Return the (X, Y) coordinate for the center point of the cell that contains the specified text.  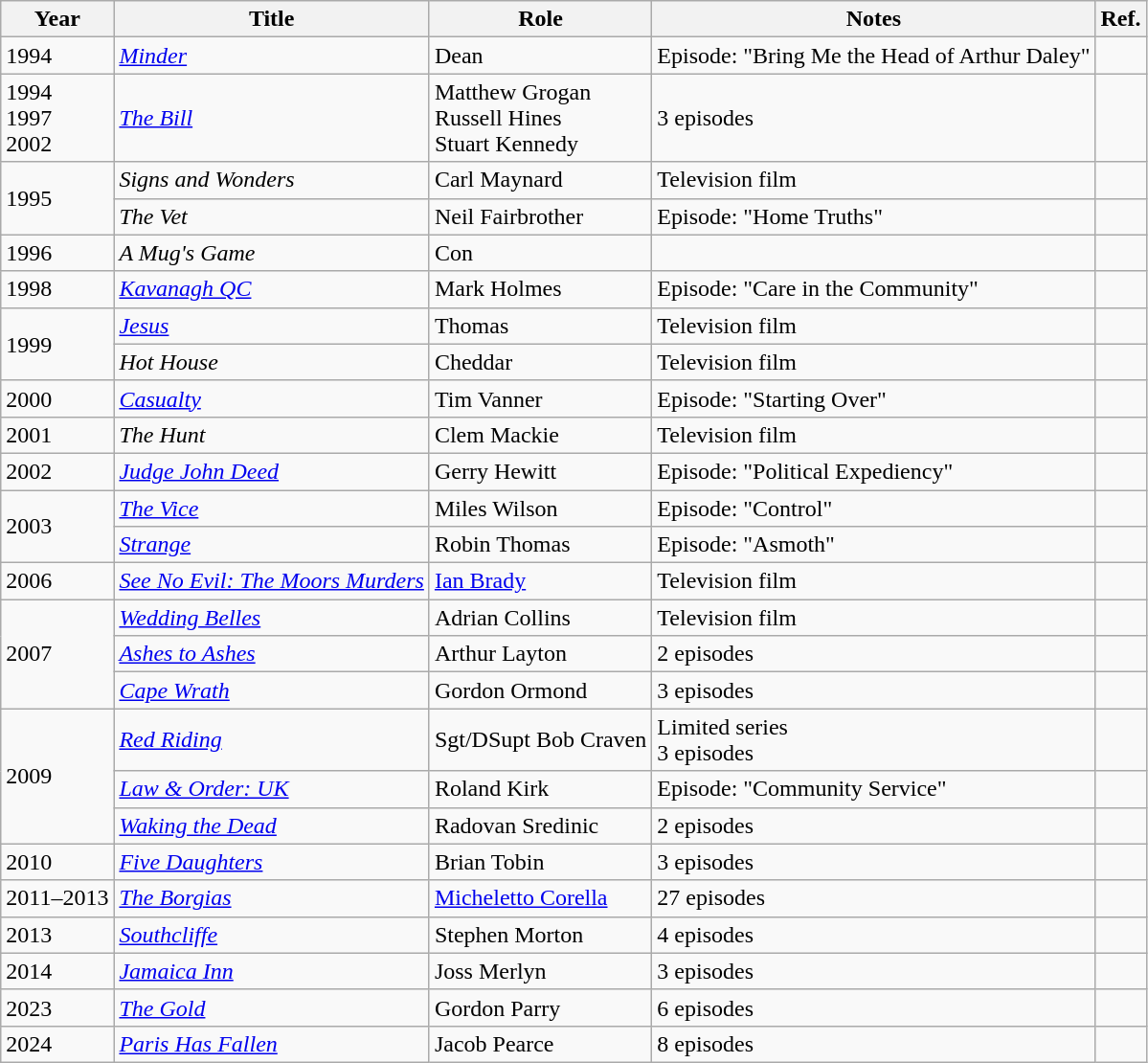
Casualty (272, 398)
Red Riding (272, 739)
Cheddar (540, 362)
The Vice (272, 509)
2000 (57, 398)
2011–2013 (57, 898)
Micheletto Corella (540, 898)
8 episodes (873, 1044)
The Gold (272, 1007)
Brian Tobin (540, 862)
Wedding Belles (272, 618)
Robin Thomas (540, 545)
Thomas (540, 326)
Carl Maynard (540, 180)
Notes (873, 19)
1995 (57, 198)
Dean (540, 56)
Year (57, 19)
Episode: "Political Expediency" (873, 471)
Tim Vanner (540, 398)
Southcliffe (272, 935)
Episode: "Control" (873, 509)
2007 (57, 654)
1999 (57, 344)
A Mug's Game (272, 253)
Episode: "Home Truths" (873, 216)
Episode: "Care in the Community" (873, 289)
The Hunt (272, 435)
Ashes to Ashes (272, 654)
Role (540, 19)
Limited series 3 episodes (873, 739)
Episode: "Community Service" (873, 789)
See No Evil: The Moors Murders (272, 581)
4 episodes (873, 935)
Ref. (1120, 19)
2024 (57, 1044)
Stephen Morton (540, 935)
1996 (57, 253)
Jesus (272, 326)
1998 (57, 289)
Paris Has Fallen (272, 1044)
Neil Fairbrother (540, 216)
Mark Holmes (540, 289)
Miles Wilson (540, 509)
Five Daughters (272, 862)
Radovan Sredinic (540, 826)
Judge John Deed (272, 471)
Gordon Parry (540, 1007)
Arthur Layton (540, 654)
Con (540, 253)
Law & Order: UK (272, 789)
The Vet (272, 216)
Jamaica Inn (272, 971)
Jacob Pearce (540, 1044)
Strange (272, 545)
Matthew GroganRussell HinesStuart Kennedy (540, 118)
Episode: "Starting Over" (873, 398)
The Borgias (272, 898)
2002 (57, 471)
27 episodes (873, 898)
Episode: "Bring Me the Head of Arthur Daley" (873, 56)
Roland Kirk (540, 789)
Adrian Collins (540, 618)
Ian Brady (540, 581)
2023 (57, 1007)
2010 (57, 862)
The Bill (272, 118)
Clem Mackie (540, 435)
Episode: "Asmoth" (873, 545)
Sgt/DSupt Bob Craven (540, 739)
2009 (57, 776)
Minder (272, 56)
1994 (57, 56)
Gerry Hewitt (540, 471)
2014 (57, 971)
2006 (57, 581)
Gordon Ormond (540, 690)
Title (272, 19)
2013 (57, 935)
Hot House (272, 362)
2003 (57, 527)
Signs and Wonders (272, 180)
6 episodes (873, 1007)
Kavanagh QC (272, 289)
Joss Merlyn (540, 971)
199419972002 (57, 118)
Waking the Dead (272, 826)
Cape Wrath (272, 690)
2001 (57, 435)
